Return the (X, Y) coordinate for the center point of the cell that contains the specified text.  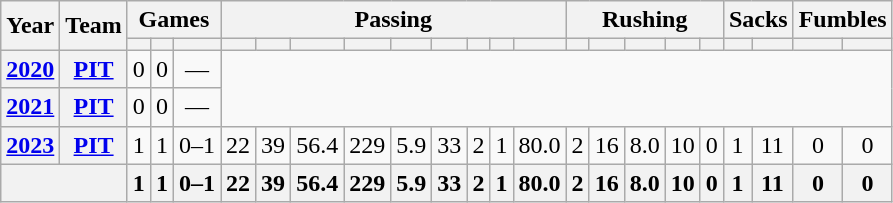
Games (174, 20)
Rushing (644, 20)
2021 (30, 107)
Passing (394, 20)
2020 (30, 69)
Fumbles (842, 20)
Sacks (758, 20)
Team (94, 26)
Year (30, 26)
2023 (30, 145)
